Output the (x, y) coordinate of the center of the cell containing the given text.  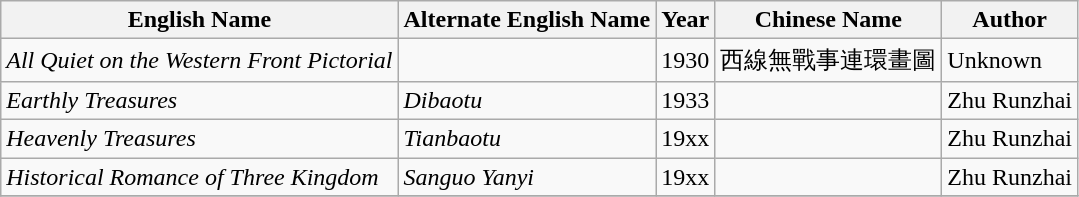
Year (686, 20)
西線無戰事連環畫圖 (828, 60)
1933 (686, 100)
Tianbaotu (527, 138)
Earthly Treasures (200, 100)
Unknown (1010, 60)
Author (1010, 20)
All Quiet on the Western Front Pictorial (200, 60)
1930 (686, 60)
Alternate English Name (527, 20)
Sanguo Yanyi (527, 177)
Dibaotu (527, 100)
Chinese Name (828, 20)
Historical Romance of Three Kingdom (200, 177)
English Name (200, 20)
Heavenly Treasures (200, 138)
